Provide the (x, y) coordinate of the cell's center where the given text is located.  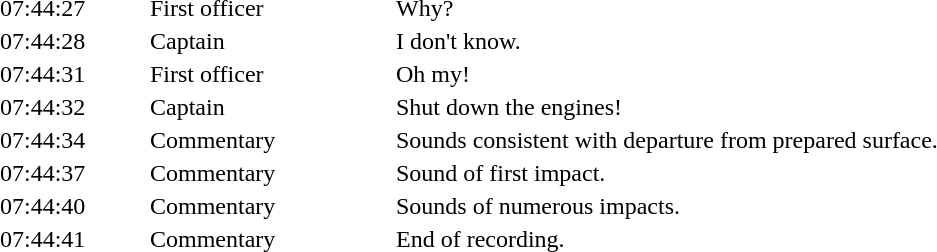
First officer (270, 74)
